Find where the given text appears and provide that cell's center as [X, Y] coordinate. 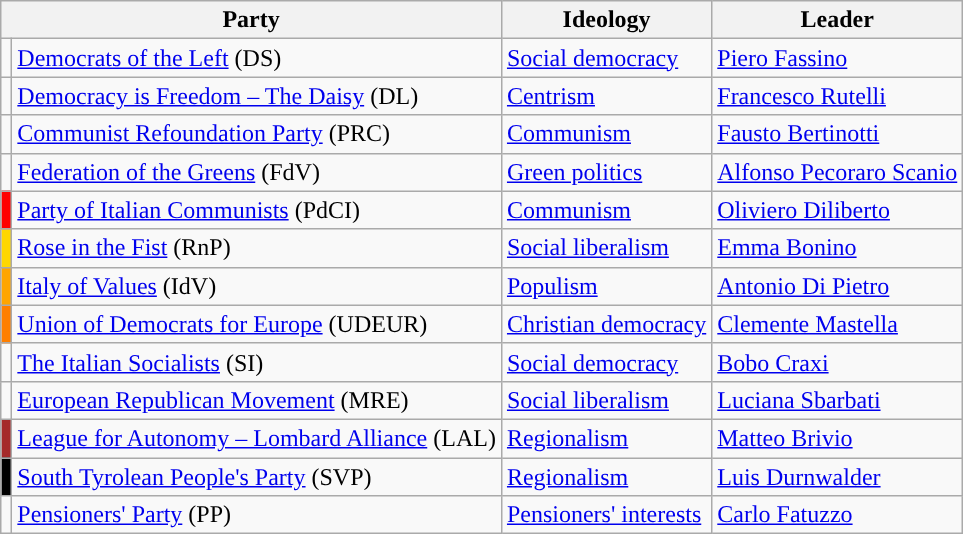
Emma Bonino [838, 248]
Populism [606, 286]
Clemente Mastella [838, 324]
Federation of the Greens (FdV) [257, 172]
Party of Italian Communists (PdCI) [257, 210]
Luciana Sbarbati [838, 400]
Pensioners' interests [606, 515]
Alfonso Pecoraro Scanio [838, 172]
The Italian Socialists (SI) [257, 362]
Oliviero Diliberto [838, 210]
Carlo Fatuzzo [838, 515]
Piero Fassino [838, 58]
Leader [838, 20]
Antonio Di Pietro [838, 286]
Italy of Values (IdV) [257, 286]
Matteo Brivio [838, 438]
Democracy is Freedom – The Daisy (DL) [257, 96]
Green politics [606, 172]
Centrism [606, 96]
Pensioners' Party (PP) [257, 515]
Party [252, 20]
Fausto Bertinotti [838, 134]
Union of Democrats for Europe (UDEUR) [257, 324]
Francesco Rutelli [838, 96]
Bobo Craxi [838, 362]
Christian democracy [606, 324]
Luis Durnwalder [838, 477]
Ideology [606, 20]
League for Autonomy – Lombard Alliance (LAL) [257, 438]
Democrats of the Left (DS) [257, 58]
European Republican Movement (MRE) [257, 400]
South Tyrolean People's Party (SVP) [257, 477]
Communist Refoundation Party (PRC) [257, 134]
Rose in the Fist (RnP) [257, 248]
